Output the [x, y] coordinate of the center of the cell containing the given text.  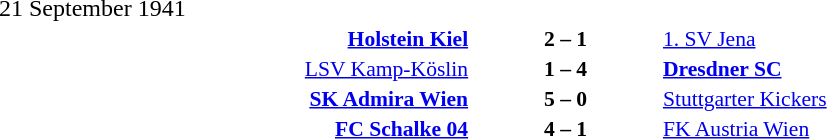
2 – 1 [566, 38]
1 – 4 [566, 68]
5 – 0 [566, 98]
